From the cell containing the given text, extract its center point as (x, y) coordinate. 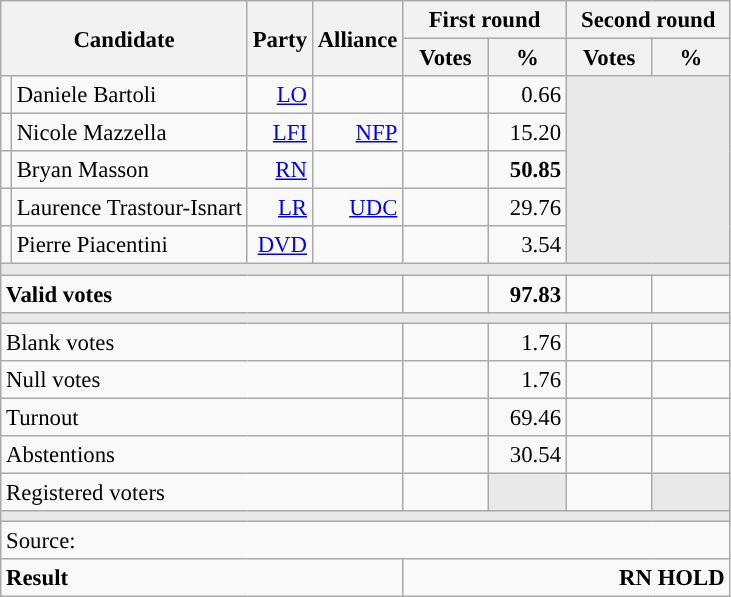
Party (280, 38)
97.83 (527, 294)
Nicole Mazzella (129, 133)
Registered voters (202, 492)
Second round (648, 20)
Valid votes (202, 294)
69.46 (527, 417)
Candidate (124, 38)
First round (485, 20)
30.54 (527, 455)
Null votes (202, 379)
Source: (366, 540)
Turnout (202, 417)
15.20 (527, 133)
LFI (280, 133)
0.66 (527, 95)
Alliance (357, 38)
Daniele Bartoli (129, 95)
RN (280, 170)
3.54 (527, 245)
LO (280, 95)
LR (280, 208)
Pierre Piacentini (129, 245)
UDC (357, 208)
50.85 (527, 170)
Blank votes (202, 342)
RN HOLD (566, 578)
Laurence Trastour-Isnart (129, 208)
29.76 (527, 208)
Abstentions (202, 455)
NFP (357, 133)
DVD (280, 245)
Bryan Masson (129, 170)
Result (202, 578)
